Find where the given text appears and provide that cell's center as (x, y) coordinate. 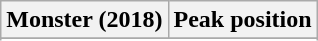
Monster (2018) (84, 20)
Peak position (242, 20)
